Pinpoint the cell where the given text exists, returning its (X, Y) midpoint coordinate. 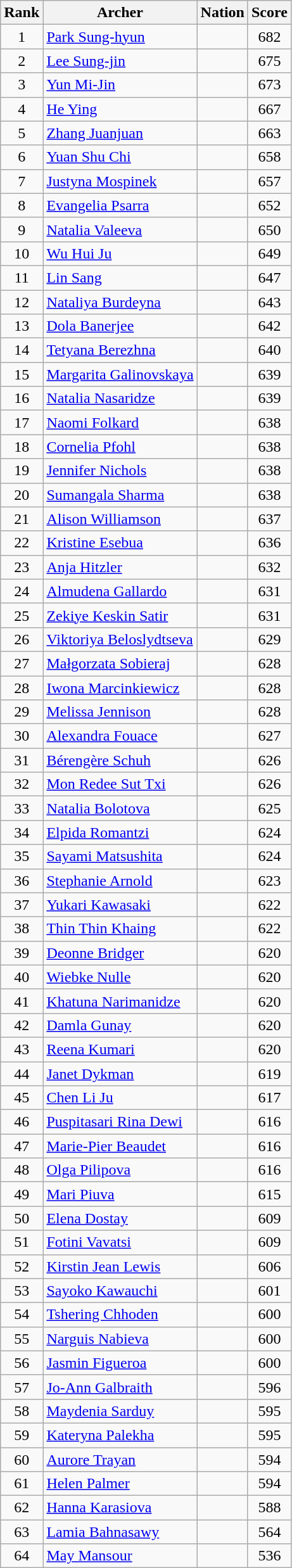
39 (22, 953)
25 (22, 615)
Jo-Ann Galbraith (120, 1387)
58 (22, 1411)
Naomi Folkard (120, 423)
Anja Hitzler (120, 567)
617 (269, 1098)
5 (22, 133)
Alexandra Fouace (120, 736)
564 (269, 1532)
650 (269, 229)
60 (22, 1459)
536 (269, 1556)
Lee Sung-jin (120, 61)
47 (22, 1146)
4 (22, 109)
Helen Palmer (120, 1484)
637 (269, 519)
Alison Williamson (120, 519)
63 (22, 1532)
32 (22, 784)
623 (269, 881)
588 (269, 1508)
35 (22, 857)
42 (22, 1025)
17 (22, 423)
Yun Mi-Jin (120, 85)
15 (22, 374)
14 (22, 350)
May Mansour (120, 1556)
640 (269, 350)
Sayoko Kawauchi (120, 1291)
45 (22, 1098)
57 (22, 1387)
50 (22, 1218)
36 (22, 881)
Zhang Juanjuan (120, 133)
667 (269, 109)
3 (22, 85)
Narguis Nabieva (120, 1339)
Nation (222, 13)
Sayami Matsushita (120, 857)
Kristine Esebua (120, 543)
Hanna Karasiova (120, 1508)
629 (269, 639)
59 (22, 1435)
He Ying (120, 109)
Lin Sang (120, 277)
Jennifer Nichols (120, 471)
649 (269, 253)
Nataliya Burdeyna (120, 302)
23 (22, 567)
11 (22, 277)
49 (22, 1194)
Bérengère Schuh (120, 760)
615 (269, 1194)
596 (269, 1387)
Elena Dostay (120, 1218)
Zekiye Keskin Satir (120, 615)
46 (22, 1122)
657 (269, 181)
Tshering Chhoden (120, 1315)
Jasmin Figueroa (120, 1363)
619 (269, 1074)
Almudena Gallardo (120, 591)
Iwona Marcinkiewicz (120, 687)
61 (22, 1484)
642 (269, 326)
Lamia Bahnasawy (120, 1532)
Natalia Bolotova (120, 808)
62 (22, 1508)
Tetyana Berezhna (120, 350)
52 (22, 1266)
53 (22, 1291)
29 (22, 712)
10 (22, 253)
658 (269, 157)
Olga Pilipova (120, 1170)
Natalia Valeeva (120, 229)
18 (22, 447)
606 (269, 1266)
Wiebke Nulle (120, 977)
Evangelia Psarra (120, 205)
627 (269, 736)
Maydenia Sarduy (120, 1411)
Yuan Shu Chi (120, 157)
Justyna Mospinek (120, 181)
7 (22, 181)
Puspitasari Rina Dewi (120, 1122)
31 (22, 760)
Mon Redee Sut Txi (120, 784)
643 (269, 302)
Małgorzata Sobieraj (120, 663)
Score (269, 13)
Natalia Nasaridze (120, 398)
Elpida Romantzi (120, 832)
55 (22, 1339)
647 (269, 277)
Mari Piuva (120, 1194)
625 (269, 808)
Khatuna Narimanidze (120, 1001)
54 (22, 1315)
Yukari Kawasaki (120, 905)
Kateryna Palekha (120, 1435)
Viktoriya Beloslydtseva (120, 639)
16 (22, 398)
Sumangala Sharma (120, 495)
2 (22, 61)
Damla Gunay (120, 1025)
48 (22, 1170)
27 (22, 663)
24 (22, 591)
Dola Banerjee (120, 326)
Stephanie Arnold (120, 881)
Wu Hui Ju (120, 253)
Fotini Vavatsi (120, 1242)
19 (22, 471)
675 (269, 61)
Melissa Jennison (120, 712)
632 (269, 567)
Rank (22, 13)
26 (22, 639)
30 (22, 736)
Chen Li Ju (120, 1098)
636 (269, 543)
Park Sung-hyun (120, 37)
673 (269, 85)
Deonne Bridger (120, 953)
1 (22, 37)
8 (22, 205)
22 (22, 543)
Margarita Galinovskaya (120, 374)
Marie-Pier Beaudet (120, 1146)
13 (22, 326)
12 (22, 302)
652 (269, 205)
601 (269, 1291)
44 (22, 1074)
41 (22, 1001)
Reena Kumari (120, 1049)
28 (22, 687)
40 (22, 977)
Kirstin Jean Lewis (120, 1266)
21 (22, 519)
Janet Dykman (120, 1074)
682 (269, 37)
33 (22, 808)
Archer (120, 13)
Cornelia Pfohl (120, 447)
20 (22, 495)
56 (22, 1363)
51 (22, 1242)
64 (22, 1556)
34 (22, 832)
43 (22, 1049)
38 (22, 929)
663 (269, 133)
Aurore Trayan (120, 1459)
Thin Thin Khaing (120, 929)
6 (22, 157)
37 (22, 905)
9 (22, 229)
